For the text-containing cell, return its midpoint in [X, Y] coordinate format. 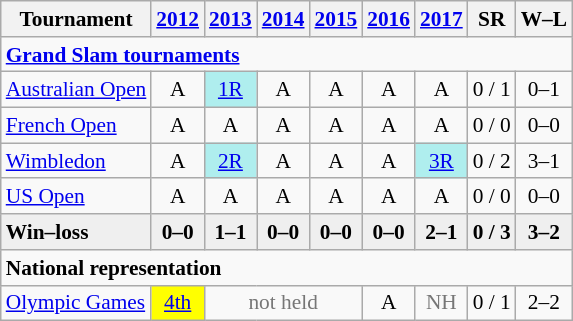
2016 [388, 19]
3R [442, 161]
Wimbledon [76, 161]
Olympic Games [76, 303]
4th [178, 303]
SR [492, 19]
not held [283, 303]
1R [230, 90]
W–L [544, 19]
Tournament [76, 19]
2R [230, 161]
2014 [284, 19]
2017 [442, 19]
NH [442, 303]
3–1 [544, 161]
US Open [76, 197]
French Open [76, 126]
2–1 [442, 232]
Win–loss [76, 232]
0–1 [544, 90]
0 / 3 [492, 232]
2–2 [544, 303]
Grand Slam tournaments [286, 55]
National representation [286, 268]
Australian Open [76, 90]
2015 [336, 19]
3–2 [544, 232]
2012 [178, 19]
2013 [230, 19]
0 / 2 [492, 161]
1–1 [230, 232]
